Provide the [X, Y] coordinate of the cell's center where the given text is located.  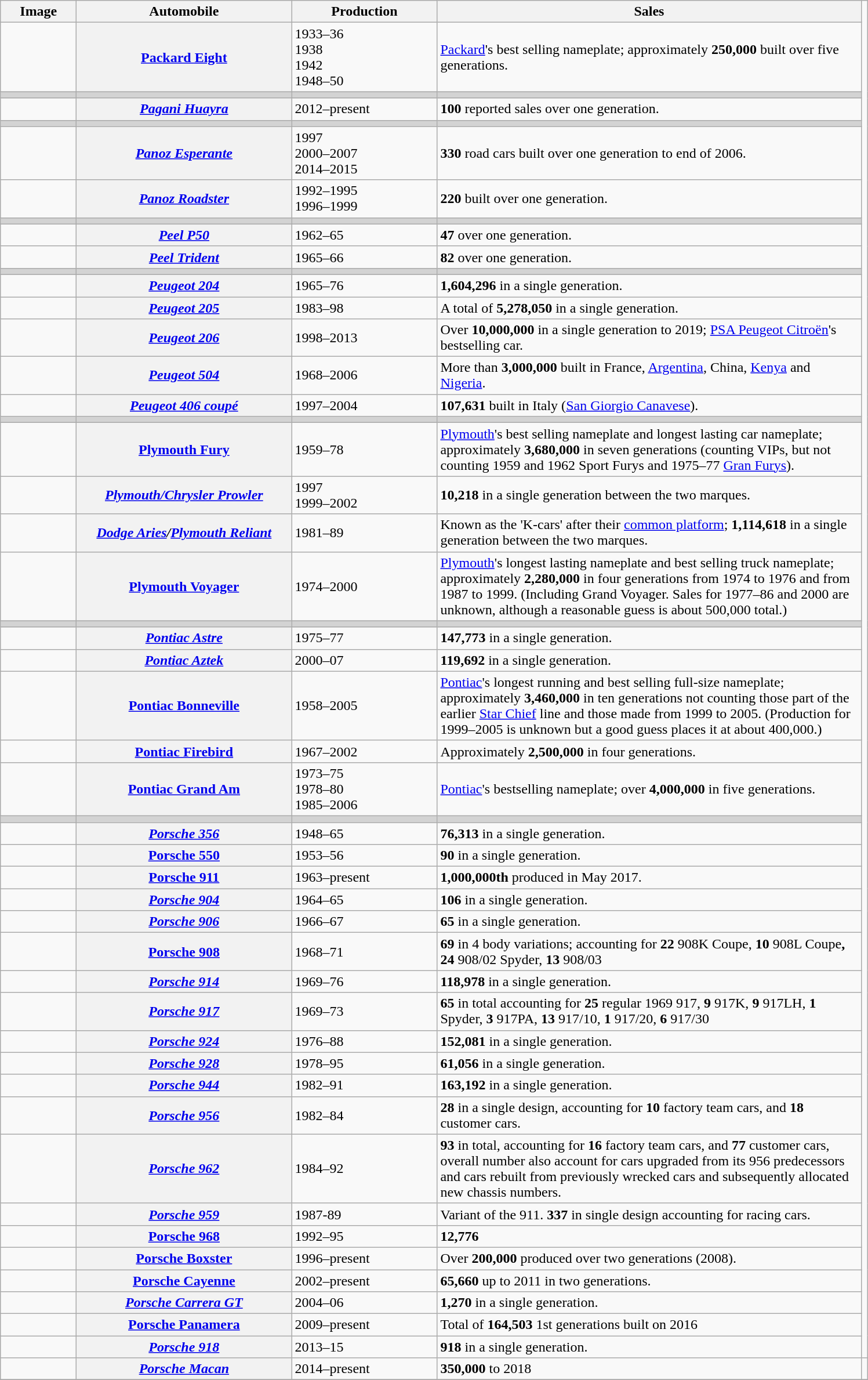
1967–2002 [364, 751]
Porsche 918 [184, 1347]
1965–66 [364, 257]
65 in total accounting for 25 regular 1969 917, 9 917K, 9 917LH, 1 Spyder, 3 917PA, 13 917/10, 1 917/20, 6 917/30 [649, 1012]
1987-89 [364, 1214]
47 over one generation. [649, 235]
Sales [649, 12]
65 in a single generation. [649, 922]
1966–67 [364, 922]
Porsche Boxster [184, 1258]
1,270 in a single generation. [649, 1303]
1982–91 [364, 1085]
1992–95 [364, 1236]
1981–89 [364, 533]
Peugeot 206 [184, 338]
1969–76 [364, 981]
Porsche 914 [184, 981]
107,631 built in Italy (San Giorgio Canavese). [649, 405]
69 in 4 body variations; accounting for 22 908K Coupe, 10 908L Coupe, 24 908/02 Spyder, 13 908/03 [649, 951]
1,604,296 in a single generation. [649, 285]
1968–71 [364, 951]
Porsche 906 [184, 922]
A total of 5,278,050 in a single generation. [649, 308]
Pontiac Grand Am [184, 789]
Peugeot 406 coupé [184, 405]
Porsche 904 [184, 900]
Porsche 908 [184, 951]
Porsche 944 [184, 1085]
1968–2006 [364, 376]
1996–present [364, 1258]
1978–95 [364, 1063]
Porsche 928 [184, 1063]
90 in a single generation. [649, 856]
1958–2005 [364, 705]
Porsche Carrera GT [184, 1303]
82 over one generation. [649, 257]
1965–76 [364, 285]
330 road cars built over one generation to end of 2006. [649, 153]
Pontiac Astre [184, 638]
Peel Trident [184, 257]
2000–07 [364, 660]
1962–65 [364, 235]
Approximately 2,500,000 in four generations. [649, 751]
106 in a single generation. [649, 900]
19972000–20072014–2015 [364, 153]
Production [364, 12]
Plymouth Fury [184, 450]
Porsche 962 [184, 1168]
1982–84 [364, 1115]
Porsche Macan [184, 1369]
1974–2000 [364, 586]
Packard Eight [184, 57]
1975–77 [364, 638]
Peugeot 504 [184, 376]
28 in a single design, accounting for 10 factory team cars, and 18 customer cars. [649, 1115]
Pagani Huayra [184, 109]
1984–92 [364, 1168]
100 reported sales over one generation. [649, 109]
Total of 164,503 1st generations built on 2016 [649, 1325]
918 in a single generation. [649, 1347]
12,776 [649, 1236]
1998–2013 [364, 338]
1953–56 [364, 856]
10,218 in a single generation between the two marques. [649, 495]
Peel P50 [184, 235]
Porsche Cayenne [184, 1280]
Peugeot 204 [184, 285]
163,192 in a single generation. [649, 1085]
Over 10,000,000 in a single generation to 2019; PSA Peugeot Citroën's bestselling car. [649, 338]
1948–65 [364, 834]
19971999–2002 [364, 495]
Packard's best selling nameplate; approximately 250,000 built over five generations. [649, 57]
Porsche 959 [184, 1214]
1,000,000th produced in May 2017. [649, 878]
Porsche 911 [184, 878]
Porsche 956 [184, 1115]
1969–73 [364, 1012]
Pontiac Firebird [184, 751]
1983–98 [364, 308]
1964–65 [364, 900]
147,773 in a single generation. [649, 638]
119,692 in a single generation. [649, 660]
1992–19951996–1999 [364, 198]
Pontiac's bestselling nameplate; over 4,000,000 in five generations. [649, 789]
1976–88 [364, 1041]
Pontiac Bonneville [184, 705]
Peugeot 205 [184, 308]
Plymouth Voyager [184, 586]
Panoz Roadster [184, 198]
Pontiac Aztek [184, 660]
76,313 in a single generation. [649, 834]
61,056 in a single generation. [649, 1063]
Automobile [184, 12]
Porsche 917 [184, 1012]
65,660 up to 2011 in two generations. [649, 1280]
Dodge Aries/Plymouth Reliant [184, 533]
350,000 to 2018 [649, 1369]
Variant of the 911. 337 in single design accounting for racing cars. [649, 1214]
Plymouth/Chrysler Prowler [184, 495]
2013–15 [364, 1347]
Over 200,000 produced over two generations (2008). [649, 1258]
2004–06 [364, 1303]
Porsche 924 [184, 1041]
2012–present [364, 109]
1933–36193819421948–50 [364, 57]
Porsche 356 [184, 834]
1959–78 [364, 450]
More than 3,000,000 built in France, Argentina, China, Kenya and Nigeria. [649, 376]
220 built over one generation. [649, 198]
Panoz Esperante [184, 153]
1973–751978–801985–2006 [364, 789]
Image [38, 12]
118,978 in a single generation. [649, 981]
2009–present [364, 1325]
152,081 in a single generation. [649, 1041]
1997–2004 [364, 405]
1963–present [364, 878]
2002–present [364, 1280]
Known as the 'K-cars' after their common platform; 1,114,618 in a single generation between the two marques. [649, 533]
Porsche 550 [184, 856]
2014–present [364, 1369]
Porsche Panamera [184, 1325]
Porsche 968 [184, 1236]
